For the text-containing cell, return its midpoint in [X, Y] coordinate format. 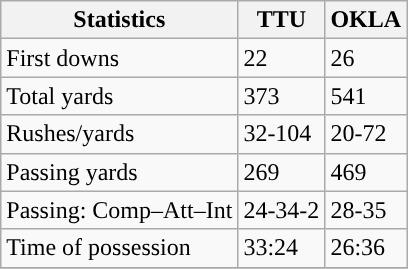
Passing: Comp–Att–Int [120, 210]
20-72 [366, 134]
33:24 [282, 248]
Rushes/yards [120, 134]
Passing yards [120, 172]
First downs [120, 58]
26:36 [366, 248]
269 [282, 172]
541 [366, 96]
26 [366, 58]
TTU [282, 20]
Time of possession [120, 248]
373 [282, 96]
OKLA [366, 20]
Statistics [120, 20]
22 [282, 58]
24-34-2 [282, 210]
28-35 [366, 210]
32-104 [282, 134]
469 [366, 172]
Total yards [120, 96]
